Detect which cell encompasses the target text, then output its (X, Y) center coordinate. 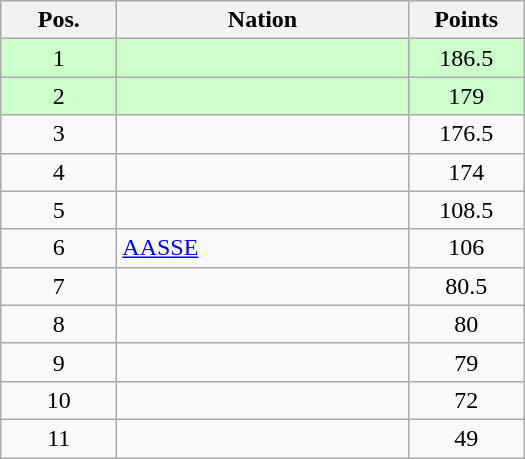
49 (466, 438)
80 (466, 324)
186.5 (466, 58)
1 (59, 58)
106 (466, 248)
6 (59, 248)
8 (59, 324)
108.5 (466, 210)
80.5 (466, 286)
9 (59, 362)
Points (466, 20)
5 (59, 210)
11 (59, 438)
Nation (262, 20)
4 (59, 172)
179 (466, 96)
3 (59, 134)
10 (59, 400)
79 (466, 362)
176.5 (466, 134)
7 (59, 286)
AASSE (262, 248)
174 (466, 172)
Pos. (59, 20)
2 (59, 96)
72 (466, 400)
